Provide the [x, y] coordinate of the cell's center where the given text is located.  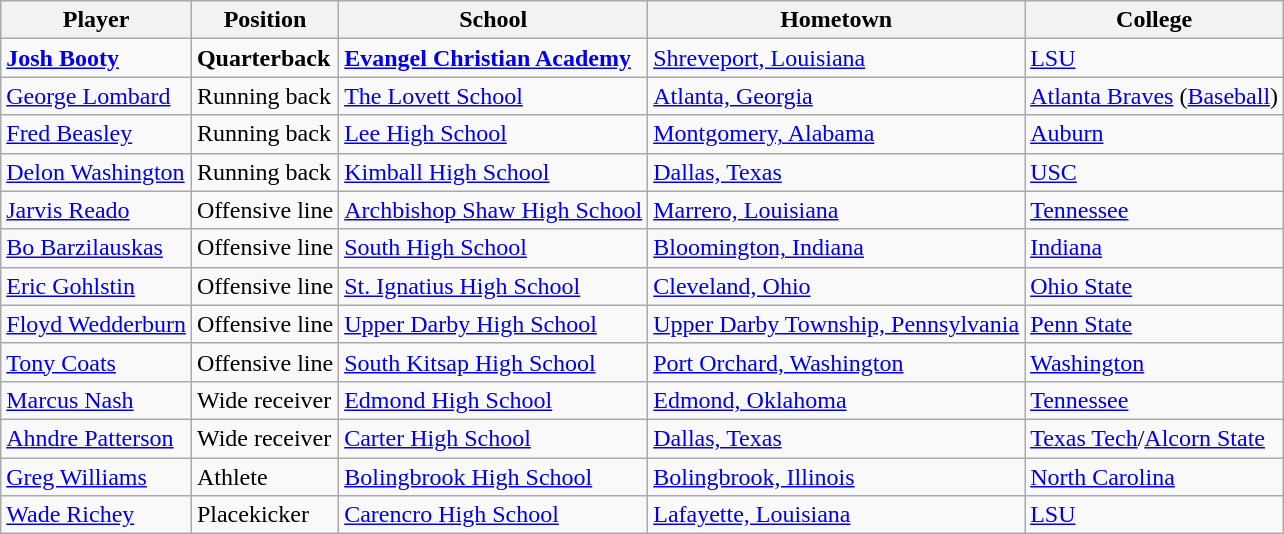
Upper Darby High School [494, 324]
Ahndre Patterson [96, 438]
Lee High School [494, 134]
Carter High School [494, 438]
Placekicker [264, 515]
Wade Richey [96, 515]
Jarvis Reado [96, 210]
Fred Beasley [96, 134]
Atlanta Braves (Baseball) [1154, 96]
College [1154, 20]
Montgomery, Alabama [836, 134]
St. Ignatius High School [494, 286]
Position [264, 20]
Archbishop Shaw High School [494, 210]
Greg Williams [96, 477]
Carencro High School [494, 515]
Kimball High School [494, 172]
Delon Washington [96, 172]
Tony Coats [96, 362]
North Carolina [1154, 477]
Evangel Christian Academy [494, 58]
Quarterback [264, 58]
Indiana [1154, 248]
USC [1154, 172]
Player [96, 20]
Athlete [264, 477]
Port Orchard, Washington [836, 362]
Atlanta, Georgia [836, 96]
Josh Booty [96, 58]
Floyd Wedderburn [96, 324]
Hometown [836, 20]
South Kitsap High School [494, 362]
Shreveport, Louisiana [836, 58]
Penn State [1154, 324]
Washington [1154, 362]
Bolingbrook, Illinois [836, 477]
Lafayette, Louisiana [836, 515]
The Lovett School [494, 96]
Bolingbrook High School [494, 477]
Auburn [1154, 134]
South High School [494, 248]
Ohio State [1154, 286]
Cleveland, Ohio [836, 286]
Marcus Nash [96, 400]
Bloomington, Indiana [836, 248]
Bo Barzilauskas [96, 248]
Texas Tech/Alcorn State [1154, 438]
School [494, 20]
Marrero, Louisiana [836, 210]
Edmond High School [494, 400]
Eric Gohlstin [96, 286]
Upper Darby Township, Pennsylvania [836, 324]
Edmond, Oklahoma [836, 400]
George Lombard [96, 96]
